Provide the [X, Y] coordinate of the cell's center where the given text is located.  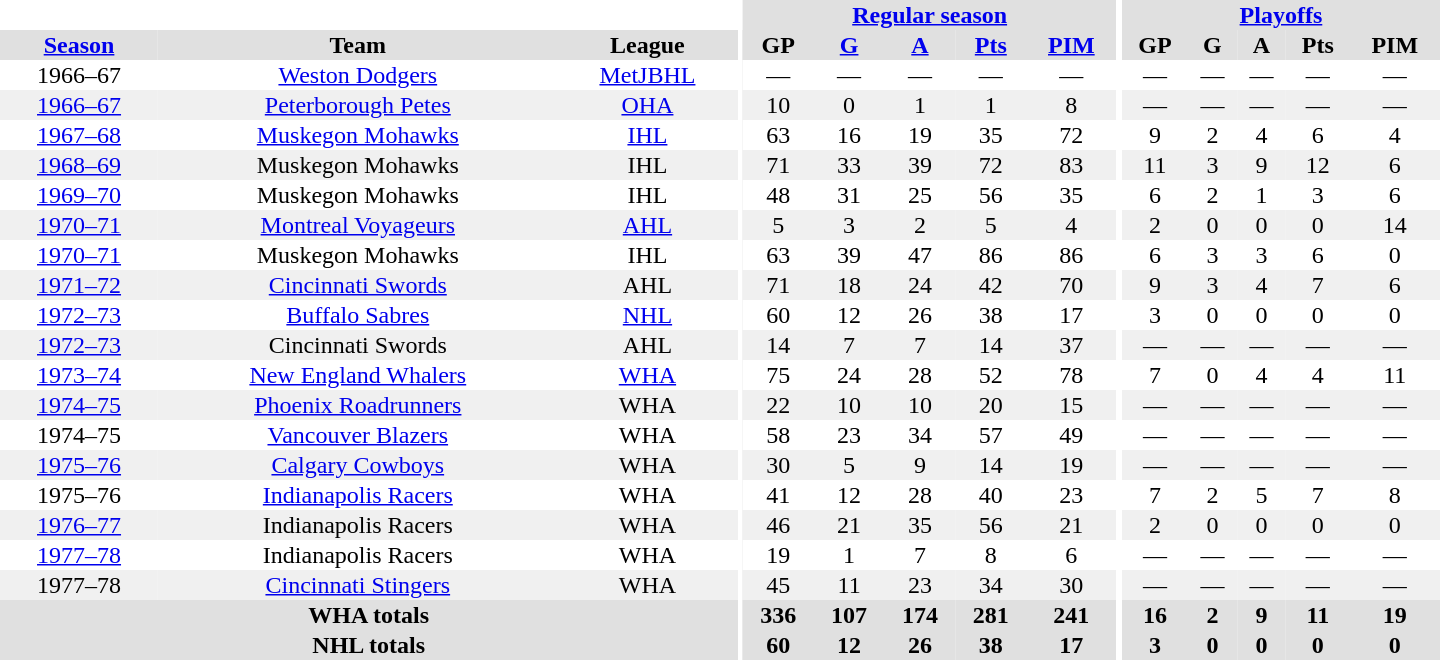
League [648, 45]
Vancouver Blazers [358, 435]
NHL [648, 315]
57 [990, 435]
Regular season [930, 15]
42 [990, 285]
NHL totals [368, 645]
Calgary Cowboys [358, 465]
47 [920, 255]
45 [778, 585]
1967–68 [79, 135]
1969–70 [79, 195]
33 [850, 165]
1976–77 [79, 525]
Playoffs [1281, 15]
107 [850, 615]
70 [1071, 285]
Phoenix Roadrunners [358, 405]
46 [778, 525]
22 [778, 405]
Peterborough Petes [358, 105]
31 [850, 195]
58 [778, 435]
336 [778, 615]
18 [850, 285]
41 [778, 495]
OHA [648, 105]
Team [358, 45]
37 [1071, 345]
Season [79, 45]
20 [990, 405]
83 [1071, 165]
52 [990, 375]
MetJBHL [648, 75]
241 [1071, 615]
49 [1071, 435]
1971–72 [79, 285]
Cincinnati Stingers [358, 585]
Montreal Voyageurs [358, 225]
Weston Dodgers [358, 75]
281 [990, 615]
174 [920, 615]
75 [778, 375]
New England Whalers [358, 375]
15 [1071, 405]
78 [1071, 375]
48 [778, 195]
Buffalo Sabres [358, 315]
1973–74 [79, 375]
40 [990, 495]
1968–69 [79, 165]
25 [920, 195]
WHA totals [368, 615]
